Return [x, y] of the center of cell containing provided text 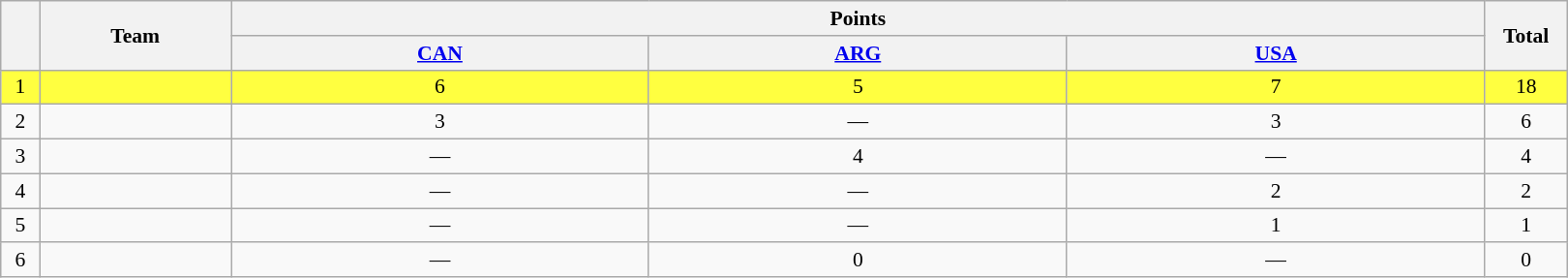
ARG [858, 53]
CAN [439, 53]
Points [858, 18]
Total [1525, 35]
7 [1276, 87]
18 [1525, 87]
Team [136, 35]
USA [1276, 53]
